Capture the cell that displays the provided text and extract its [X, Y] central coordinate. 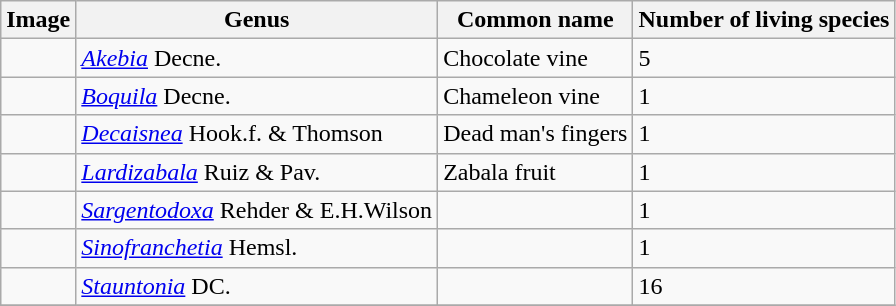
Dead man's fingers [536, 134]
Lardizabala Ruiz & Pav. [257, 172]
Zabala fruit [536, 172]
5 [764, 58]
16 [764, 286]
Common name [536, 20]
Number of living species [764, 20]
Chocolate vine [536, 58]
Stauntonia DC. [257, 286]
Decaisnea Hook.f. & Thomson [257, 134]
Sinofranchetia Hemsl. [257, 248]
Genus [257, 20]
Akebia Decne. [257, 58]
Image [38, 20]
Boquila Decne. [257, 96]
Sargentodoxa Rehder & E.H.Wilson [257, 210]
Chameleon vine [536, 96]
